Determine the [X, Y] coordinate at the center of the cell enclosing the given text.  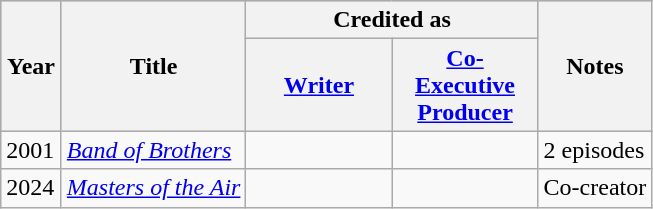
Writer [319, 85]
Credited as [392, 20]
Band of Brothers [154, 150]
2001 [32, 150]
Year [32, 66]
Notes [595, 66]
Masters of the Air [154, 188]
2024 [32, 188]
2 episodes [595, 150]
Co-creator [595, 188]
Title [154, 66]
Co-ExecutiveProducer [465, 85]
